Search for the cell housing the specified text and yield its (X, Y) center coordinate. 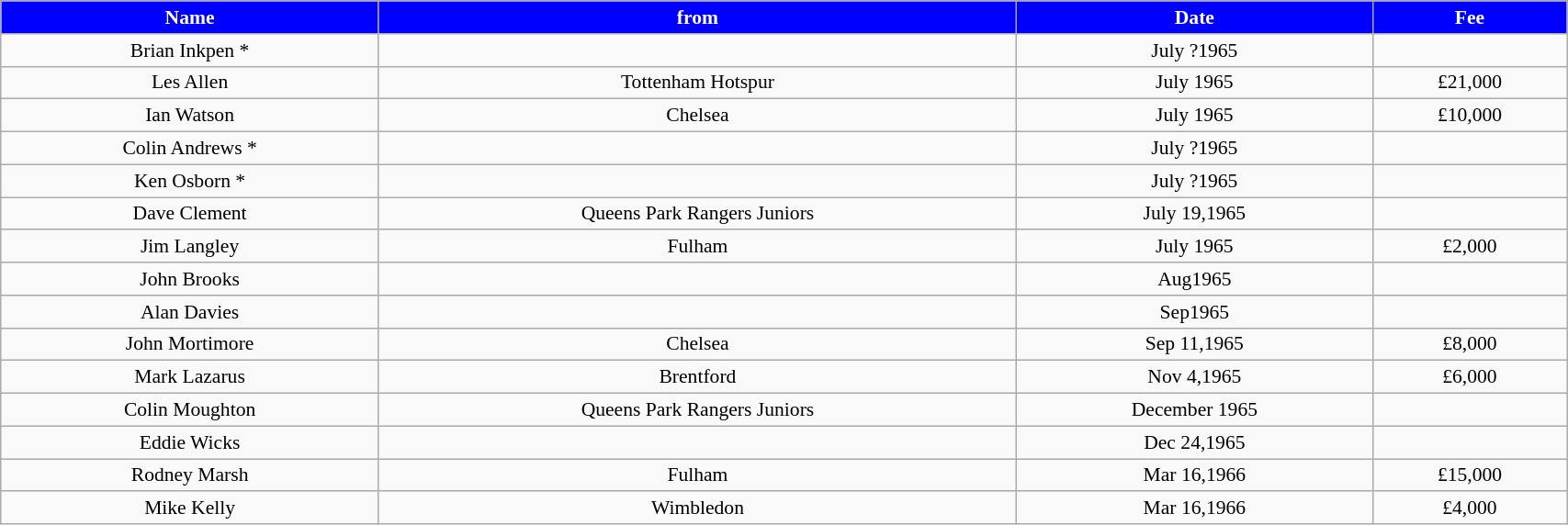
Colin Moughton (190, 410)
£8,000 (1470, 344)
Dec 24,1965 (1194, 442)
Ian Watson (190, 116)
Name (190, 17)
Mark Lazarus (190, 377)
£15,000 (1470, 475)
John Brooks (190, 279)
Mike Kelly (190, 508)
£6,000 (1470, 377)
Tottenham Hotspur (697, 83)
Jim Langley (190, 247)
Wimbledon (697, 508)
Fee (1470, 17)
John Mortimore (190, 344)
£21,000 (1470, 83)
Date (1194, 17)
£4,000 (1470, 508)
Brentford (697, 377)
December 1965 (1194, 410)
Ken Osborn * (190, 181)
Rodney Marsh (190, 475)
from (697, 17)
Sep 11,1965 (1194, 344)
Sep1965 (1194, 312)
£2,000 (1470, 247)
Aug1965 (1194, 279)
Dave Clement (190, 214)
Brian Inkpen * (190, 50)
Eddie Wicks (190, 442)
Les Allen (190, 83)
Nov 4,1965 (1194, 377)
£10,000 (1470, 116)
July 19,1965 (1194, 214)
Alan Davies (190, 312)
Colin Andrews * (190, 149)
